Return [X, Y] of the center of cell containing provided text 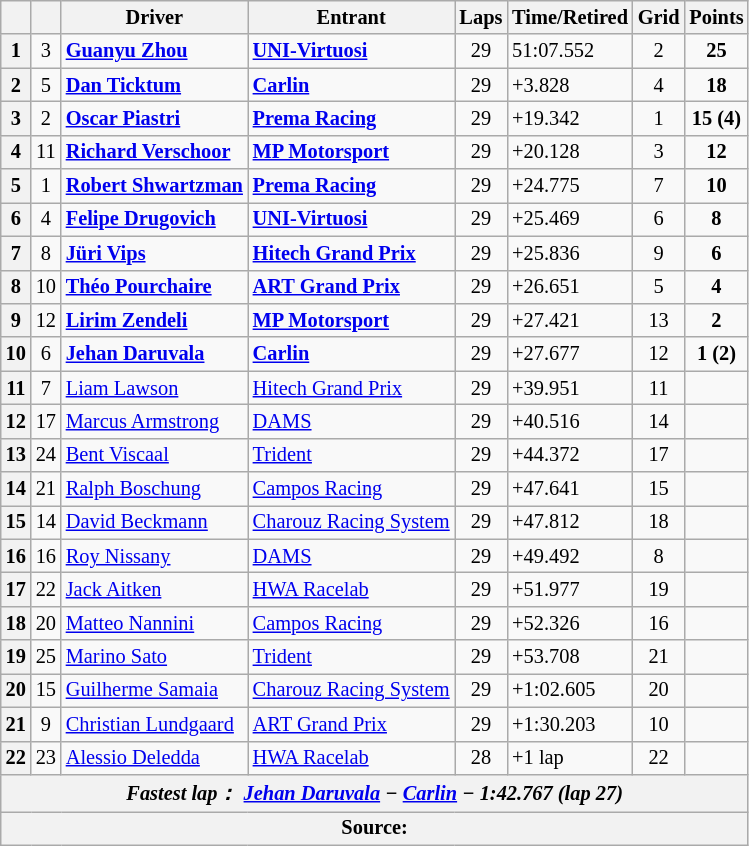
Matteo Nannini [154, 623]
Ralph Boschung [154, 489]
+49.492 [570, 556]
Entrant [352, 17]
+1:30.203 [570, 724]
+51.977 [570, 589]
Jack Aitken [154, 589]
Laps [482, 17]
Roy Nissany [154, 556]
Points [716, 17]
+27.421 [570, 320]
Liam Lawson [154, 388]
23 [46, 758]
Oscar Piastri [154, 118]
+26.651 [570, 287]
+39.951 [570, 388]
Grid [659, 17]
Marcus Armstrong [154, 421]
+44.372 [570, 455]
24 [46, 455]
+53.708 [570, 657]
Marino Sato [154, 657]
+47.641 [570, 489]
15 (4) [716, 118]
Guilherme Samaia [154, 690]
+52.326 [570, 623]
David Beckmann [154, 522]
+24.775 [570, 186]
Felipe Drugovich [154, 219]
+1:02.605 [570, 690]
+25.469 [570, 219]
+19.342 [570, 118]
Lirim Zendeli [154, 320]
+25.836 [570, 253]
Théo Pourchaire [154, 287]
Guanyu Zhou [154, 51]
28 [482, 758]
Time/Retired [570, 17]
+1 lap [570, 758]
+20.128 [570, 152]
1 (2) [716, 354]
Jehan Daruvala [154, 354]
Driver [154, 17]
Bent Viscaal [154, 455]
+27.677 [570, 354]
Robert Shwartzman [154, 186]
+40.516 [570, 421]
Dan Ticktum [154, 85]
Christian Lundgaard [154, 724]
51:07.552 [570, 51]
Source: [375, 828]
Jüri Vips [154, 253]
Alessio Deledda [154, 758]
Fastest lap： Jehan Daruvala − Carlin − 1:42.767 (lap 27) [375, 792]
+47.812 [570, 522]
+3.828 [570, 85]
Richard Verschoor [154, 152]
